From the cell containing the given text, extract its center point as (x, y) coordinate. 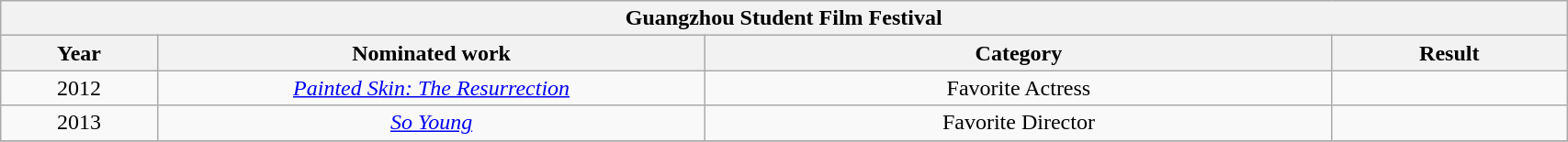
2012 (79, 88)
Painted Skin: The Resurrection (432, 88)
Favorite Director (1019, 123)
Category (1019, 53)
Guangzhou Student Film Festival (784, 18)
So Young (432, 123)
2013 (79, 123)
Nominated work (432, 53)
Result (1450, 53)
Year (79, 53)
Favorite Actress (1019, 88)
